Identify which cell holds the provided text, then report its (X, Y) central coordinate. 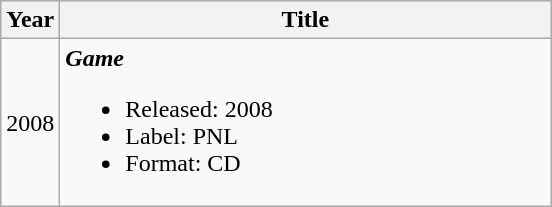
GameReleased: 2008Label: PNL Format: CD (306, 122)
Title (306, 20)
Year (30, 20)
2008 (30, 122)
